Extract the [X, Y] coordinate from the center of the cell holding the provided text.  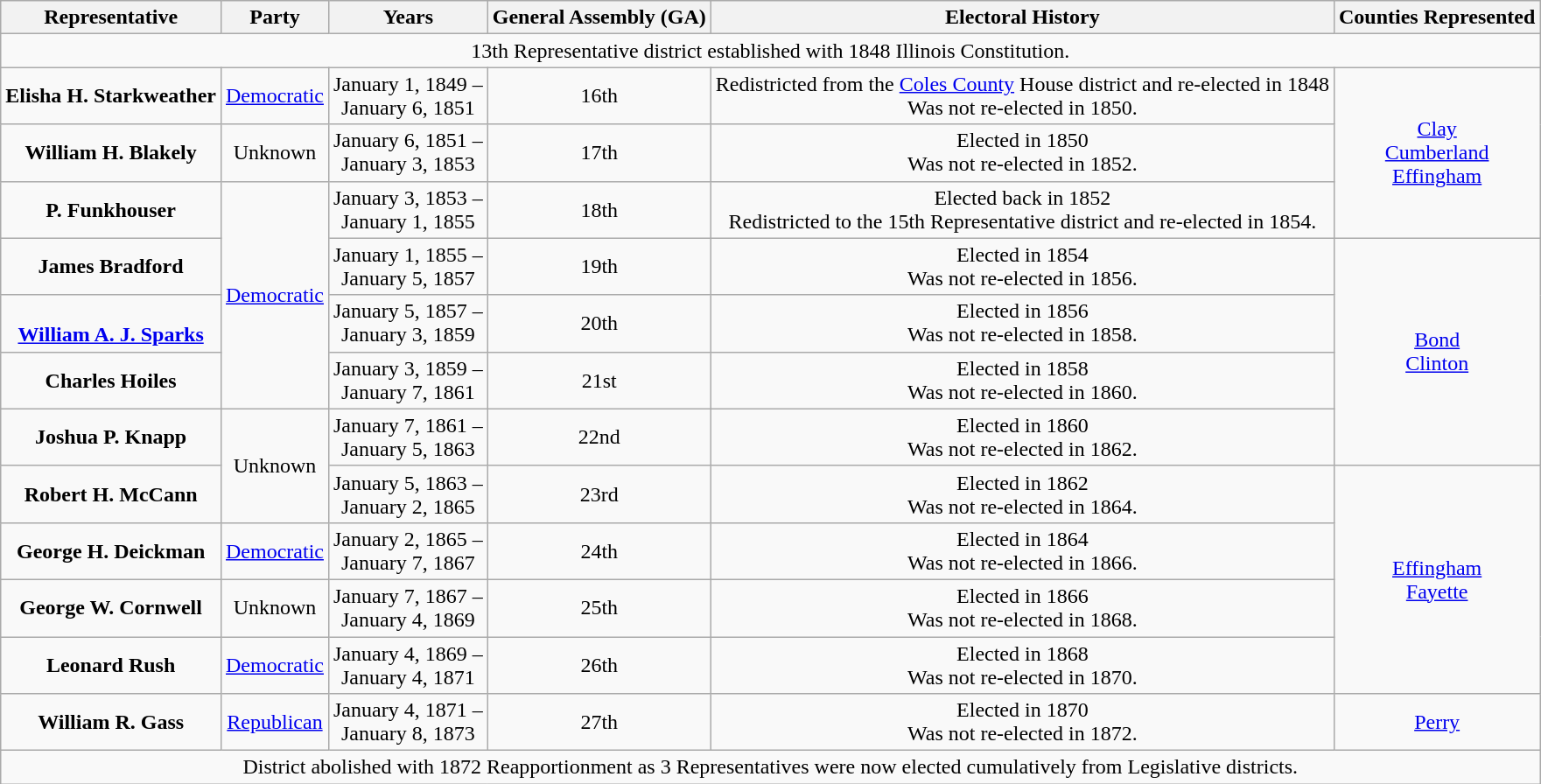
ClayCumberlandEffingham [1437, 152]
January 2, 1865 –January 7, 1867 [408, 551]
January 4, 1871 –January 8, 1873 [408, 723]
P. Funkhouser [111, 210]
Elected in 1868Was not re-elected in 1870. [1022, 665]
District abolished with 1872 Reapportionment as 3 Representatives were now elected cumulatively from Legislative districts. [770, 767]
Elected in 1864Was not re-elected in 1866. [1022, 551]
Elected in 1858Was not re-elected in 1860. [1022, 380]
Counties Represented [1437, 17]
Elected in 1862Was not re-elected in 1864. [1022, 493]
Years [408, 17]
Elected in 1860Was not re-elected in 1862. [1022, 437]
Elected in 1850Was not re-elected in 1852. [1022, 152]
Joshua P. Knapp [111, 437]
Republican [275, 723]
27th [599, 723]
January 3, 1853 –January 1, 1855 [408, 210]
William A. J. Sparks [111, 324]
Redistricted from the Coles County House district and re-elected in 1848Was not re-elected in 1850. [1022, 96]
Elisha H. Starkweather [111, 96]
23rd [599, 493]
January 1, 1849 –January 6, 1851 [408, 96]
17th [599, 152]
January 5, 1863 –January 2, 1865 [408, 493]
Charles Hoiles [111, 380]
George H. Deickman [111, 551]
13th Representative district established with 1848 Illinois Constitution. [770, 51]
January 4, 1869 –January 4, 1871 [408, 665]
January 3, 1859 –January 7, 1861 [408, 380]
BondClinton [1437, 352]
21st [599, 380]
January 7, 1861 –January 5, 1863 [408, 437]
22nd [599, 437]
19th [599, 266]
Elected back in 1852Redistricted to the 15th Representative district and re-elected in 1854. [1022, 210]
Leonard Rush [111, 665]
Perry [1437, 723]
Representative [111, 17]
16th [599, 96]
Robert H. McCann [111, 493]
18th [599, 210]
Electoral History [1022, 17]
George W. Cornwell [111, 607]
20th [599, 324]
26th [599, 665]
24th [599, 551]
Elected in 1856Was not re-elected in 1858. [1022, 324]
Elected in 1866Was not re-elected in 1868. [1022, 607]
Elected in 1870Was not re-elected in 1872. [1022, 723]
January 7, 1867 –January 4, 1869 [408, 607]
EffinghamFayette [1437, 579]
William H. Blakely [111, 152]
Elected in 1854Was not re-elected in 1856. [1022, 266]
January 5, 1857 –January 3, 1859 [408, 324]
25th [599, 607]
January 1, 1855 –January 5, 1857 [408, 266]
General Assembly (GA) [599, 17]
Party [275, 17]
January 6, 1851 –January 3, 1853 [408, 152]
William R. Gass [111, 723]
James Bradford [111, 266]
